From the cell containing the given text, extract its center point as [X, Y] coordinate. 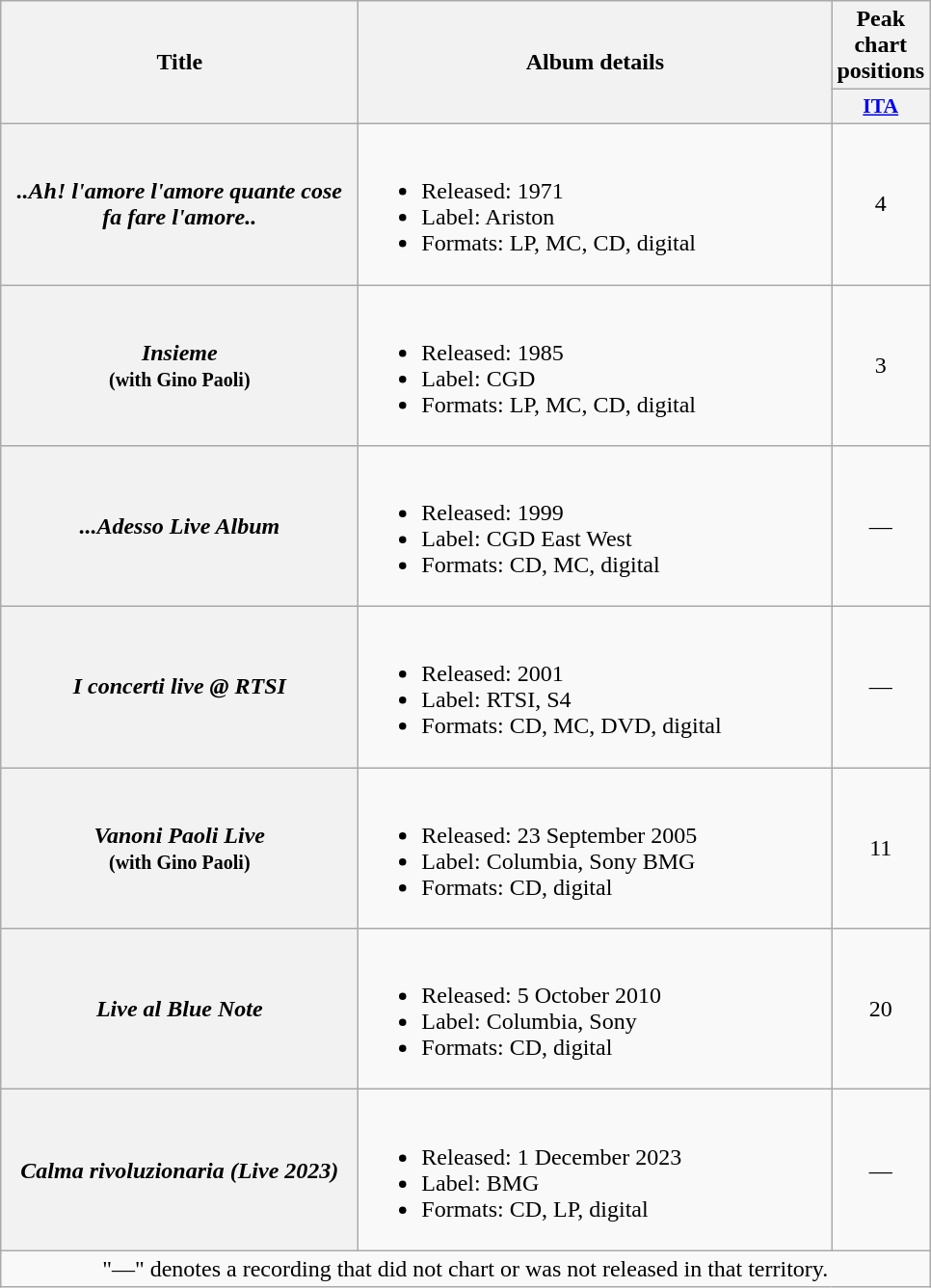
Calma rivoluzionaria (Live 2023) [179, 1170]
ITA [881, 107]
Released: 1 December 2023Label: BMGFormats: CD, LP, digital [596, 1170]
Released: 1971Label: AristonFormats: LP, MC, CD, digital [596, 204]
11 [881, 848]
"—" denotes a recording that did not chart or was not released in that territory. [465, 1269]
Live al Blue Note [179, 1010]
I concerti live @ RTSI [179, 688]
3 [881, 366]
Released: 1985Label: CGDFormats: LP, MC, CD, digital [596, 366]
Title [179, 63]
...Adesso Live Album [179, 526]
Album details [596, 63]
20 [881, 1010]
4 [881, 204]
Peak chart positions [881, 45]
Released: 5 October 2010Label: Columbia, SonyFormats: CD, digital [596, 1010]
..Ah! l'amore l'amore quante cose fa fare l'amore.. [179, 204]
Insieme (with Gino Paoli) [179, 366]
Vanoni Paoli Live (with Gino Paoli) [179, 848]
Released: 23 September 2005Label: Columbia, Sony BMGFormats: CD, digital [596, 848]
Released: 1999Label: CGD East WestFormats: CD, MC, digital [596, 526]
Released: 2001Label: RTSI, S4Formats: CD, MC, DVD, digital [596, 688]
